Identify which cell holds the provided text, then report its (X, Y) central coordinate. 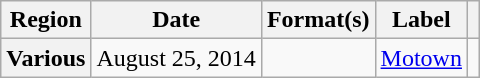
August 25, 2014 (176, 58)
Region (46, 20)
Format(s) (318, 20)
Motown (421, 58)
Label (421, 20)
Date (176, 20)
Various (46, 58)
